Return [x, y] of the center of cell containing provided text 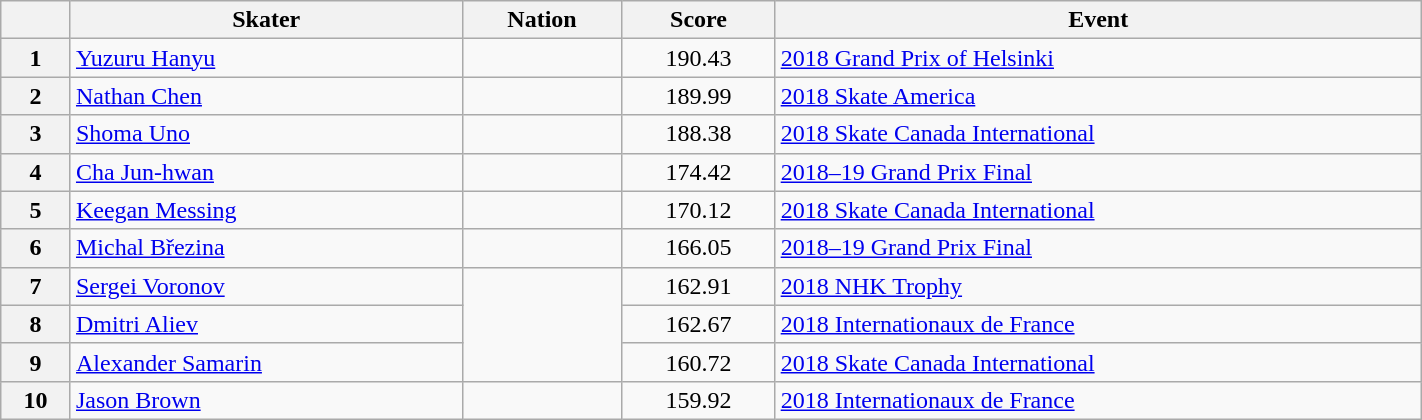
6 [36, 248]
Skater [266, 20]
7 [36, 286]
Cha Jun-hwan [266, 172]
Score [698, 20]
162.91 [698, 286]
Yuzuru Hanyu [266, 58]
166.05 [698, 248]
159.92 [698, 400]
Dmitri Aliev [266, 324]
2018 Grand Prix of Helsinki [1098, 58]
Nation [542, 20]
189.99 [698, 96]
10 [36, 400]
5 [36, 210]
Sergei Voronov [266, 286]
Alexander Samarin [266, 362]
2018 NHK Trophy [1098, 286]
8 [36, 324]
Keegan Messing [266, 210]
1 [36, 58]
Event [1098, 20]
4 [36, 172]
2 [36, 96]
174.42 [698, 172]
Nathan Chen [266, 96]
2018 Skate America [1098, 96]
162.67 [698, 324]
170.12 [698, 210]
188.38 [698, 134]
160.72 [698, 362]
3 [36, 134]
9 [36, 362]
Shoma Uno [266, 134]
190.43 [698, 58]
Michal Březina [266, 248]
Jason Brown [266, 400]
